Capture the cell that displays the provided text and extract its [X, Y] central coordinate. 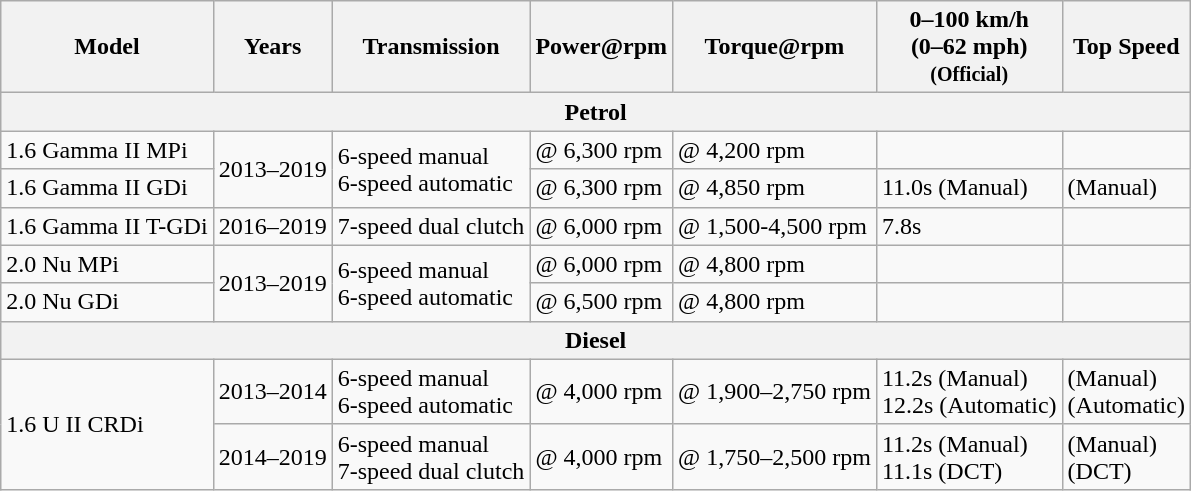
Transmission [431, 47]
Diesel [596, 340]
0–100 km/h(0–62 mph)(Official) [969, 47]
@ 1,500-4,500 rpm [775, 226]
@ 1,750–2,500 rpm [775, 456]
2.0 Nu GDi [107, 302]
11.2s (Manual)11.1s (DCT) [969, 456]
2.0 Nu MPi [107, 264]
2013–2014 [272, 392]
(Manual) [1126, 188]
Top Speed [1126, 47]
Years [272, 47]
11.2s (Manual)12.2s (Automatic) [969, 392]
(Manual) (DCT) [1126, 456]
7-speed dual clutch [431, 226]
Power@rpm [602, 47]
7.8s [969, 226]
Torque@rpm [775, 47]
2014–2019 [272, 456]
1.6 Gamma II MPi [107, 150]
2016–2019 [272, 226]
@ 6,500 rpm [602, 302]
Model [107, 47]
@ 1,900–2,750 rpm [775, 392]
11.0s (Manual) [969, 188]
1.6 Gamma II T-GDi [107, 226]
(Manual) (Automatic) [1126, 392]
1.6 U II CRDi [107, 424]
6-speed manual7-speed dual clutch [431, 456]
@ 4,200 rpm [775, 150]
Petrol [596, 112]
1.6 Gamma II GDi [107, 188]
@ 4,850 rpm [775, 188]
